Pinpoint the cell where the given text exists, returning its (X, Y) midpoint coordinate. 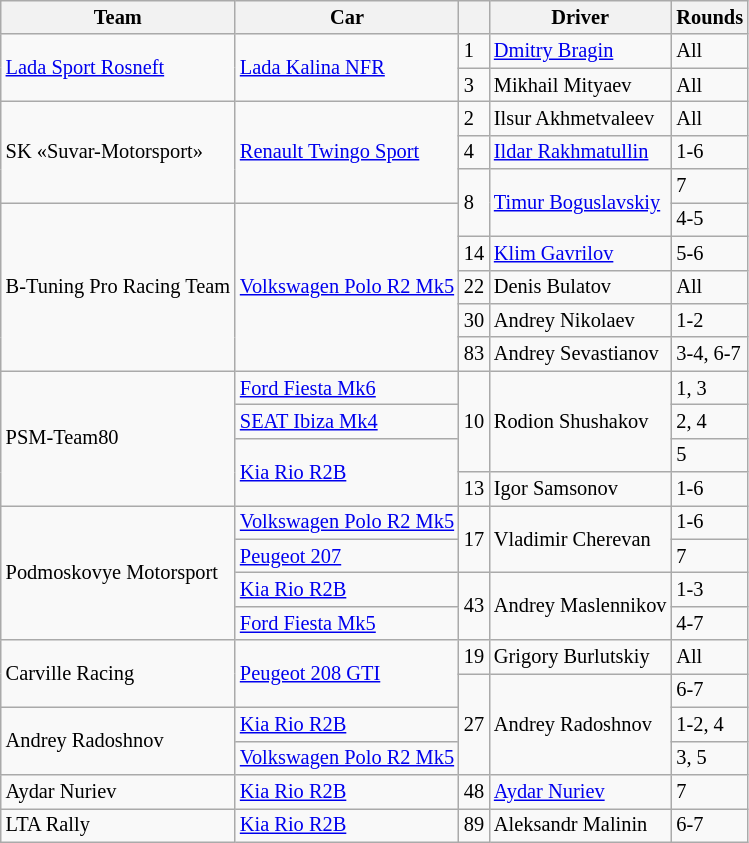
Renault Twingo Sport (347, 152)
22 (474, 287)
8 (474, 202)
2, 4 (710, 421)
17 (474, 538)
Driver (580, 17)
Lada Sport Rosneft (118, 68)
27 (474, 724)
Team (118, 17)
Andrey Sevastianov (580, 354)
Carville Racing (118, 674)
Mikhail Mityaev (580, 85)
1-2 (710, 320)
4-7 (710, 623)
3-4, 6-7 (710, 354)
1 (474, 51)
PSM-Team80 (118, 438)
Peugeot 208 GTI (347, 674)
5 (710, 455)
SK «Suvar-Motorsport» (118, 152)
5-6 (710, 253)
B-Tuning Pro Racing Team (118, 286)
2 (474, 118)
30 (474, 320)
Ford Fiesta Mk5 (347, 623)
3, 5 (710, 758)
3 (474, 85)
Klim Gavrilov (580, 253)
Car (347, 17)
Podmoskovye Motorsport (118, 572)
Timur Boguslavskiy (580, 202)
89 (474, 825)
43 (474, 606)
Grigory Burlutskiy (580, 657)
Lada Kalina NFR (347, 68)
Ilsur Akhmetvaleev (580, 118)
1-2, 4 (710, 724)
14 (474, 253)
Vladimir Cherevan (580, 538)
Andrey Nikolaev (580, 320)
10 (474, 422)
4 (474, 152)
Ford Fiesta Mk6 (347, 388)
1-3 (710, 589)
Denis Bulatov (580, 287)
1, 3 (710, 388)
Peugeot 207 (347, 556)
Ildar Rakhmatullin (580, 152)
LTA Rally (118, 825)
Andrey Maslennikov (580, 606)
Dmitry Bragin (580, 51)
SEAT Ibiza Mk4 (347, 421)
Rodion Shushakov (580, 422)
Igor Samsonov (580, 489)
48 (474, 791)
Rounds (710, 17)
Aleksandr Malinin (580, 825)
19 (474, 657)
13 (474, 489)
4-5 (710, 219)
83 (474, 354)
